Detect which cell encompasses the target text, then output its (x, y) center coordinate. 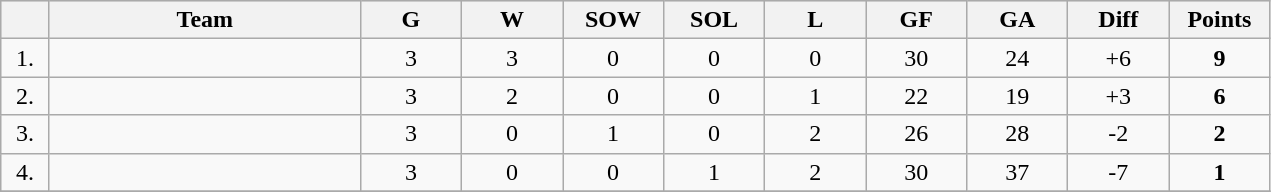
19 (1018, 96)
-7 (1118, 172)
4. (26, 172)
22 (916, 96)
G (410, 20)
GA (1018, 20)
SOW (612, 20)
37 (1018, 172)
Points (1220, 20)
24 (1018, 58)
SOL (714, 20)
6 (1220, 96)
+6 (1118, 58)
GF (916, 20)
L (816, 20)
Team (204, 20)
28 (1018, 134)
3. (26, 134)
W (512, 20)
1. (26, 58)
+3 (1118, 96)
26 (916, 134)
2. (26, 96)
Diff (1118, 20)
9 (1220, 58)
-2 (1118, 134)
